Pinpoint the cell where the given text exists, returning its [X, Y] midpoint coordinate. 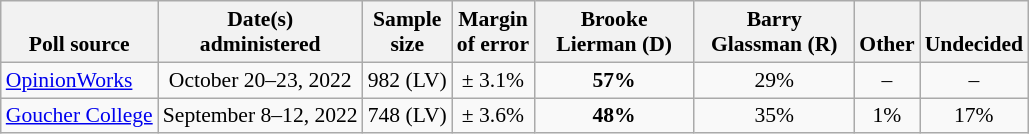
48% [614, 116]
982 (LV) [408, 80]
OpinionWorks [80, 80]
Date(s)administered [260, 32]
1% [886, 116]
Samplesize [408, 32]
17% [974, 116]
Other [886, 32]
35% [774, 116]
± 3.1% [493, 80]
Undecided [974, 32]
September 8–12, 2022 [260, 116]
Goucher College [80, 116]
748 (LV) [408, 116]
Poll source [80, 32]
October 20–23, 2022 [260, 80]
Marginof error [493, 32]
± 3.6% [493, 116]
BrookeLierman (D) [614, 32]
57% [614, 80]
29% [774, 80]
BarryGlassman (R) [774, 32]
